Return the (X, Y) coordinate for the center point of the cell that contains the specified text.  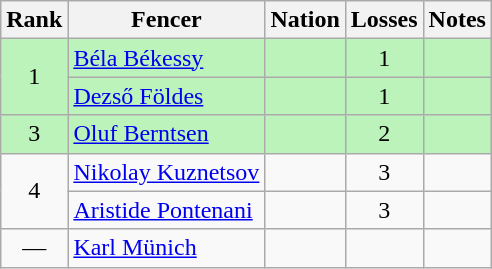
Karl Münich (166, 248)
Aristide Pontenani (166, 210)
Fencer (166, 20)
Nation (305, 20)
2 (384, 134)
Nikolay Kuznetsov (166, 172)
Oluf Berntsen (166, 134)
— (34, 248)
Béla Békessy (166, 58)
Rank (34, 20)
Dezső Földes (166, 96)
Losses (384, 20)
Notes (457, 20)
4 (34, 191)
